Return the (X, Y) coordinate for the center point of the cell that contains the specified text.  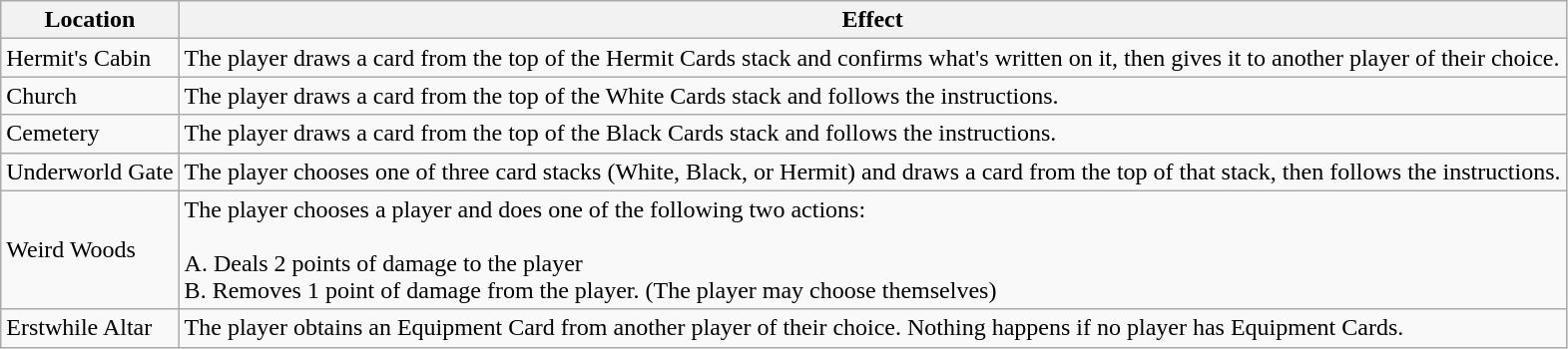
The player draws a card from the top of the Black Cards stack and follows the instructions. (872, 134)
The player draws a card from the top of the Hermit Cards stack and confirms what's written on it, then gives it to another player of their choice. (872, 58)
Cemetery (90, 134)
The player draws a card from the top of the White Cards stack and follows the instructions. (872, 96)
Erstwhile Altar (90, 328)
Effect (872, 20)
Church (90, 96)
The player chooses one of three card stacks (White, Black, or Hermit) and draws a card from the top of that stack, then follows the instructions. (872, 172)
Location (90, 20)
Hermit's Cabin (90, 58)
The player obtains an Equipment Card from another player of their choice. Nothing happens if no player has Equipment Cards. (872, 328)
Weird Woods (90, 249)
Underworld Gate (90, 172)
